From the cell containing the given text, extract its center point as (X, Y) coordinate. 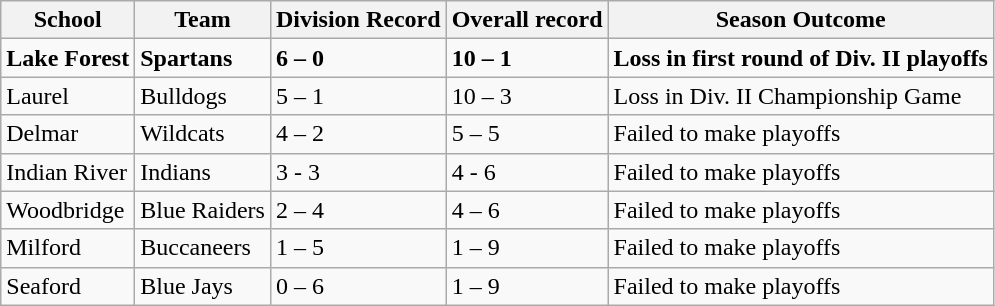
2 – 4 (358, 210)
Delmar (68, 134)
Lake Forest (68, 58)
Wildcats (203, 134)
4 – 2 (358, 134)
5 – 5 (527, 134)
Spartans (203, 58)
Seaford (68, 286)
Season Outcome (800, 20)
1 – 5 (358, 248)
6 – 0 (358, 58)
Division Record (358, 20)
Blue Jays (203, 286)
Laurel (68, 96)
Buccaneers (203, 248)
Woodbridge (68, 210)
Bulldogs (203, 96)
Overall record (527, 20)
4 - 6 (527, 172)
Milford (68, 248)
Indians (203, 172)
10 – 3 (527, 96)
3 - 3 (358, 172)
Blue Raiders (203, 210)
Loss in first round of Div. II playoffs (800, 58)
5 – 1 (358, 96)
Indian River (68, 172)
Loss in Div. II Championship Game (800, 96)
0 – 6 (358, 286)
4 – 6 (527, 210)
Team (203, 20)
School (68, 20)
10 – 1 (527, 58)
